Provide the [x, y] coordinate of the cell's center where the given text is located.  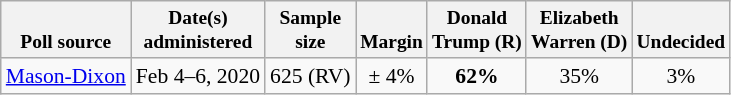
Date(s)administered [198, 30]
35% [578, 76]
Undecided [681, 30]
62% [476, 76]
ElizabethWarren (D) [578, 30]
3% [681, 76]
Mason-Dixon [66, 76]
Feb 4–6, 2020 [198, 76]
Samplesize [310, 30]
DonaldTrump (R) [476, 30]
± 4% [392, 76]
Margin [392, 30]
Poll source [66, 30]
625 (RV) [310, 76]
